Output the [X, Y] coordinate of the center of the cell containing the given text.  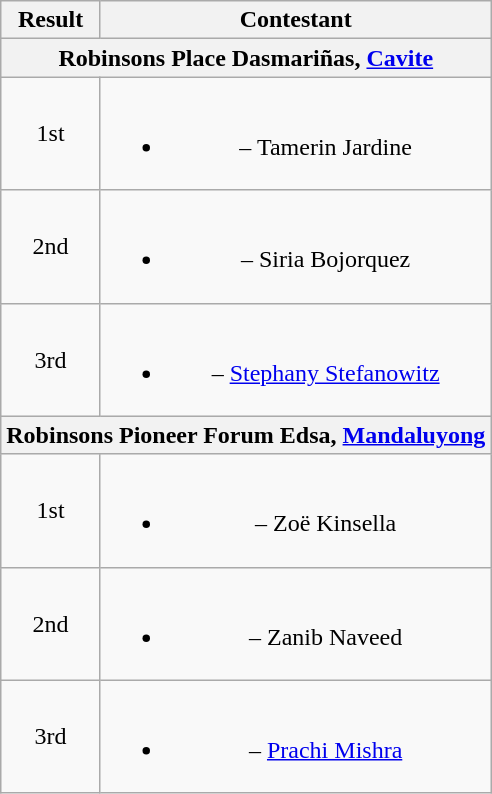
– Tamerin Jardine [295, 134]
Contestant [295, 20]
– Zoë Kinsella [295, 510]
Robinsons Place Dasmariñas, Cavite [246, 58]
– Siria Bojorquez [295, 246]
Result [51, 20]
– Zanib Naveed [295, 624]
– Prachi Mishra [295, 736]
Robinsons Pioneer Forum Edsa, Mandaluyong [246, 435]
– Stephany Stefanowitz [295, 360]
